Determine the [x, y] coordinate at the center of the cell enclosing the given text.  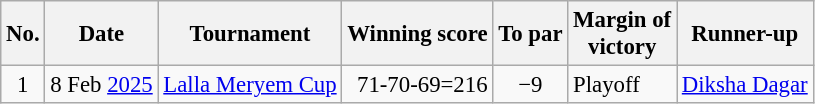
Winning score [418, 34]
Diksha Dagar [744, 85]
1 [23, 85]
Lalla Meryem Cup [250, 85]
No. [23, 34]
Runner-up [744, 34]
Playoff [622, 85]
Tournament [250, 34]
Margin ofvictory [622, 34]
Date [102, 34]
8 Feb 2025 [102, 85]
−9 [530, 85]
71-70-69=216 [418, 85]
To par [530, 34]
